From the cell containing the given text, extract its center point as [X, Y] coordinate. 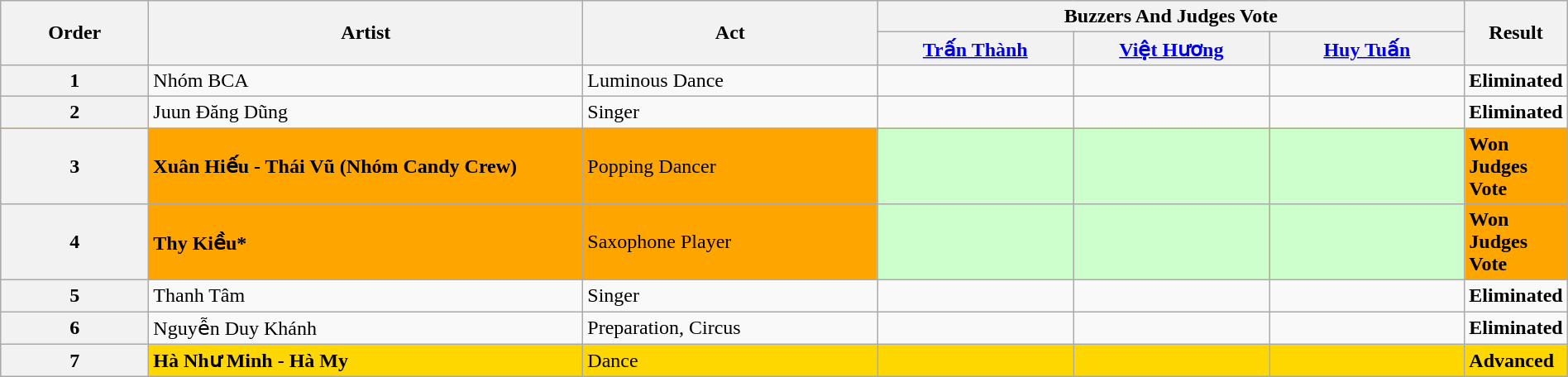
Order [74, 33]
6 [74, 328]
Nguyễn Duy Khánh [366, 328]
Xuân Hiếu - Thái Vũ (Nhóm Candy Crew) [366, 165]
Trấn Thành [976, 49]
Juun Đăng Dũng [366, 112]
3 [74, 165]
Buzzers And Judges Vote [1171, 17]
Popping Dancer [730, 165]
Saxophone Player [730, 242]
Dance [730, 360]
2 [74, 112]
Thy Kiều* [366, 242]
Result [1516, 33]
Preparation, Circus [730, 328]
Act [730, 33]
Huy Tuấn [1367, 49]
Hà Như Minh - Hà My [366, 360]
Việt Hương [1171, 49]
4 [74, 242]
1 [74, 80]
Advanced [1516, 360]
5 [74, 296]
Nhóm BCA [366, 80]
Artist [366, 33]
Luminous Dance [730, 80]
Thanh Tâm [366, 296]
7 [74, 360]
